Capture the cell that displays the provided text and extract its (X, Y) central coordinate. 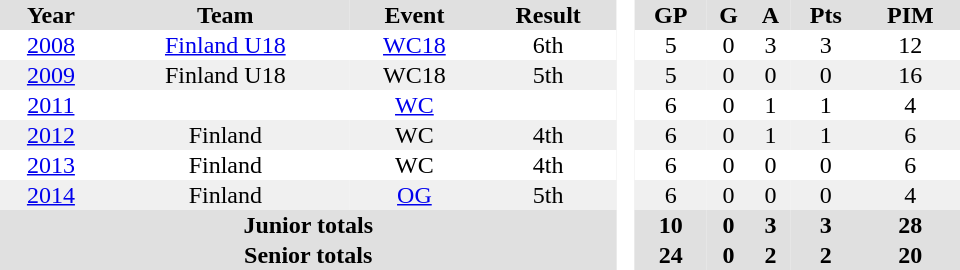
12 (910, 45)
Year (51, 15)
Pts (826, 15)
2011 (51, 105)
2014 (51, 195)
2013 (51, 165)
6th (548, 45)
G (728, 15)
28 (910, 225)
Event (414, 15)
16 (910, 75)
Senior totals (308, 255)
Result (548, 15)
2008 (51, 45)
2012 (51, 135)
10 (670, 225)
Team (226, 15)
24 (670, 255)
A (770, 15)
OG (414, 195)
20 (910, 255)
PIM (910, 15)
Junior totals (308, 225)
GP (670, 15)
2009 (51, 75)
